Provide the (X, Y) coordinate of the cell's center where the given text is located.  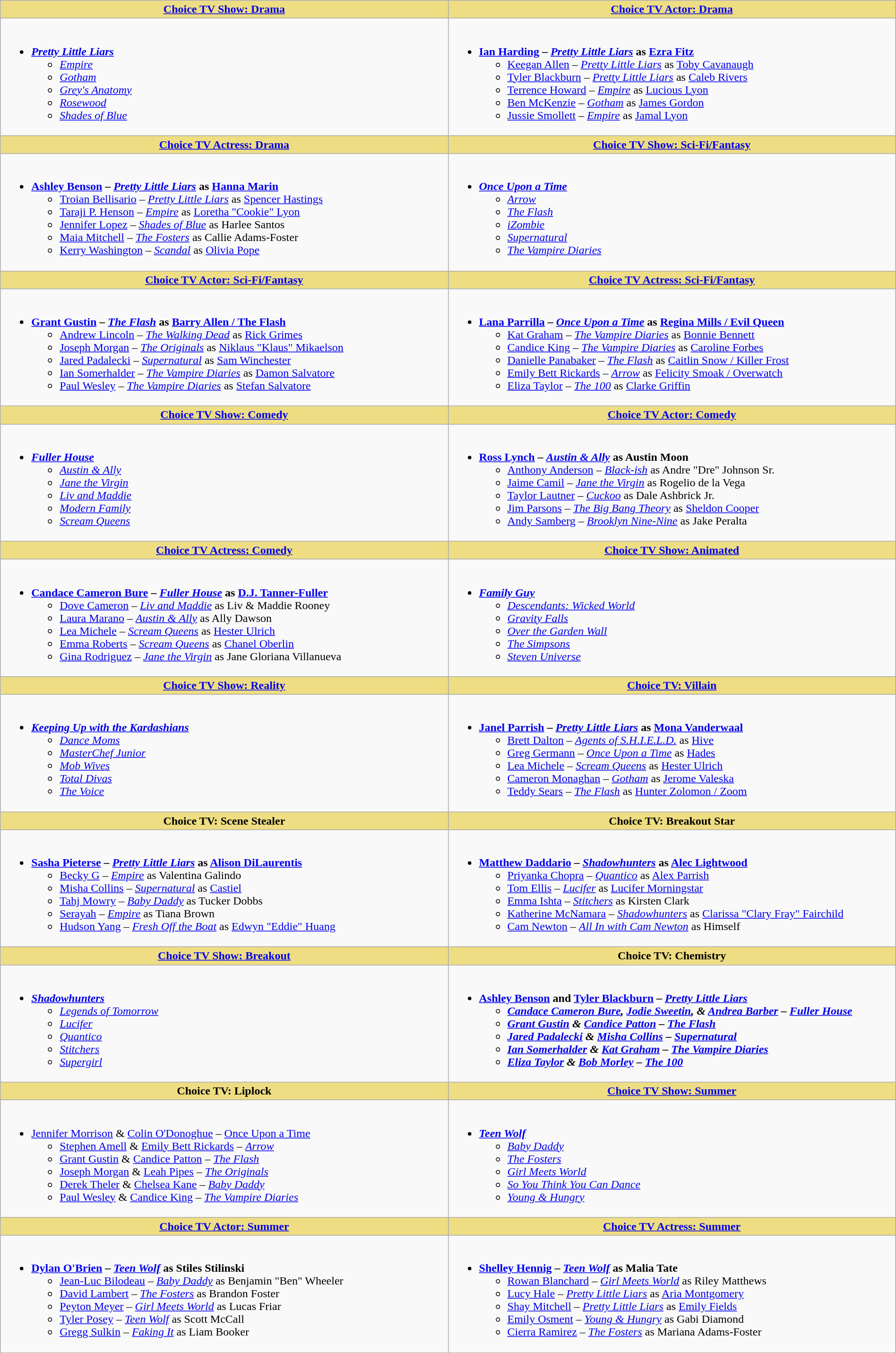
Family GuyDescendants: Wicked WorldGravity FallsOver the Garden WallThe SimpsonsSteven Universe (672, 618)
Pretty Little LiarsEmpireGothamGrey's AnatomyRosewoodShades of Blue (224, 77)
Choice TV Actress: Comedy (224, 550)
Choice TV Actress: Sci-Fi/Fantasy (672, 280)
Choice TV Show: Sci-Fi/Fantasy (672, 145)
Teen WolfBaby DaddyThe FostersGirl Meets WorldSo You Think You Can DanceYoung & Hungry (672, 1159)
Choice TV Actor: Comedy (672, 415)
Keeping Up with the KardashiansDance MomsMasterChef JuniorMob WivesTotal DivasThe Voice (224, 753)
Choice TV Actor: Drama (672, 9)
Fuller HouseAustin & AllyJane the VirginLiv and MaddieModern FamilyScream Queens (224, 483)
Choice TV Actress: Summer (672, 1226)
Choice TV Actress: Drama (224, 145)
Choice TV: Villain (672, 685)
Choice TV Show: Breakout (224, 956)
Choice TV: Chemistry (672, 956)
Choice TV Actor: Sci-Fi/Fantasy (224, 280)
Choice TV Show: Animated (672, 550)
Choice TV Show: Drama (224, 9)
Once Upon a TimeArrowThe FlashiZombieSupernaturalThe Vampire Diaries (672, 212)
ShadowhuntersLegends of TomorrowLuciferQuanticoStitchersSupergirl (224, 1024)
Choice TV Show: Comedy (224, 415)
Choice TV: Breakout Star (672, 821)
Choice TV Actor: Summer (224, 1226)
Choice TV Show: Summer (672, 1091)
Choice TV: Liplock (224, 1091)
Choice TV Show: Reality (224, 685)
Choice TV: Scene Stealer (224, 821)
